Provide the [x, y] coordinate of the cell's center where the given text is located.  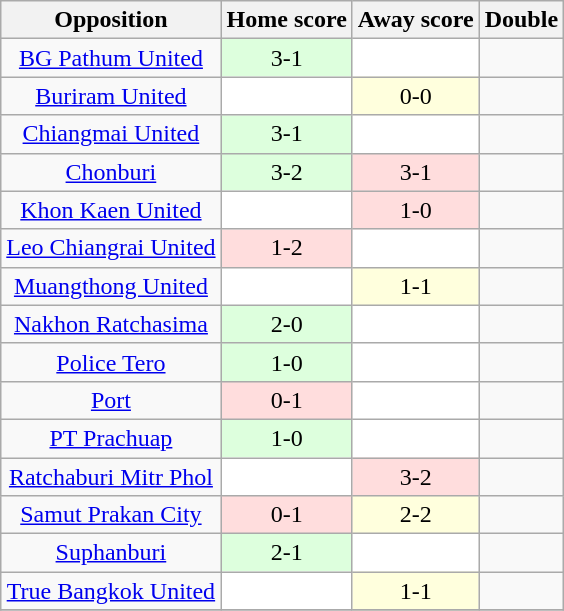
Double [521, 20]
BG Pathum United [111, 58]
Chonburi [111, 172]
Suphanburi [111, 553]
True Bangkok United [111, 591]
2-2 [416, 515]
Muangthong United [111, 286]
Home score [286, 20]
Chiangmai United [111, 134]
2-1 [286, 553]
PT Prachuap [111, 438]
Buriram United [111, 96]
Opposition [111, 20]
Nakhon Ratchasima [111, 324]
0-0 [416, 96]
Samut Prakan City [111, 515]
Port [111, 400]
Away score [416, 20]
2-0 [286, 324]
Ratchaburi Mitr Phol [111, 477]
1-2 [286, 248]
Khon Kaen United [111, 210]
Leo Chiangrai United [111, 248]
Police Tero [111, 362]
